For the text-containing cell, return its midpoint in [x, y] coordinate format. 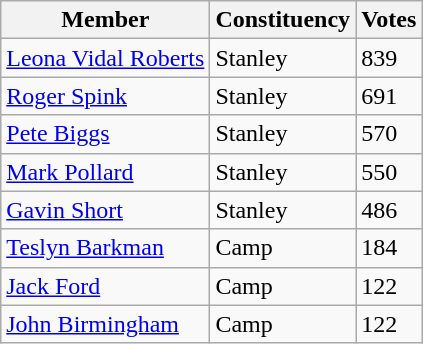
Pete Biggs [106, 134]
Roger Spink [106, 96]
Gavin Short [106, 210]
Votes [389, 20]
486 [389, 210]
839 [389, 58]
Mark Pollard [106, 172]
Leona Vidal Roberts [106, 58]
Jack Ford [106, 286]
Member [106, 20]
Constituency [283, 20]
Teslyn Barkman [106, 248]
184 [389, 248]
570 [389, 134]
550 [389, 172]
John Birmingham [106, 324]
691 [389, 96]
